For the text-containing cell, return its midpoint in (x, y) coordinate format. 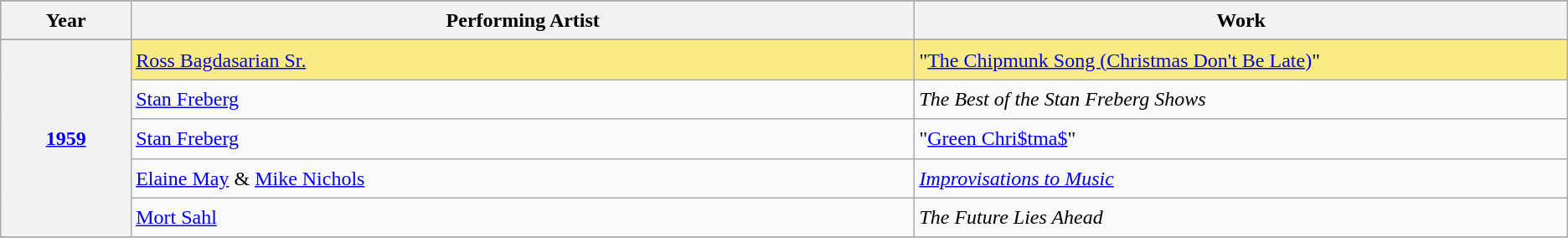
The Best of the Stan Freberg Shows (1241, 99)
1959 (66, 139)
Performing Artist (523, 20)
"The Chipmunk Song (Christmas Don't Be Late)" (1241, 60)
The Future Lies Ahead (1241, 218)
"Green Chri$tma$" (1241, 139)
Work (1241, 20)
Year (66, 20)
Mort Sahl (523, 218)
Improvisations to Music (1241, 178)
Elaine May & Mike Nichols (523, 178)
Ross Bagdasarian Sr. (523, 60)
